Provide the (x, y) coordinate of the cell's center where the given text is located.  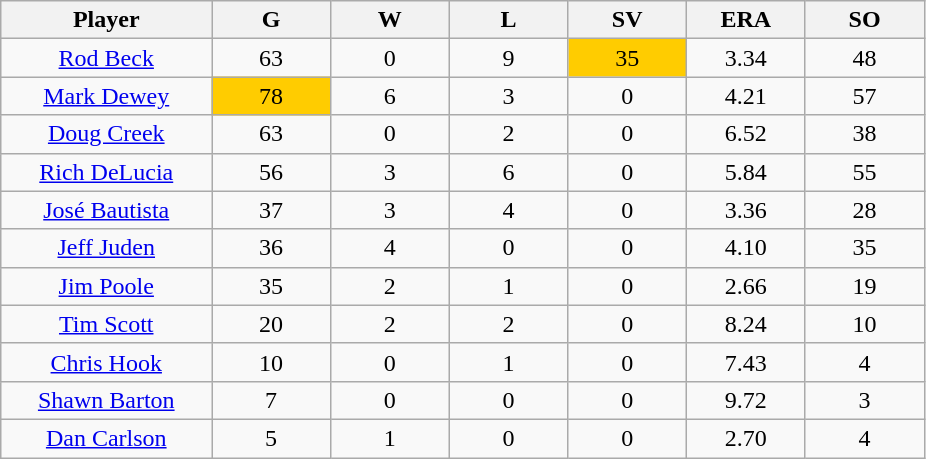
28 (864, 210)
G (272, 20)
9 (508, 58)
2.66 (746, 286)
Dan Carlson (106, 438)
Chris Hook (106, 362)
8.24 (746, 324)
5 (272, 438)
W (390, 20)
38 (864, 134)
Jim Poole (106, 286)
4.10 (746, 248)
Player (106, 20)
7.43 (746, 362)
6.52 (746, 134)
SV (628, 20)
7 (272, 400)
37 (272, 210)
36 (272, 248)
3.34 (746, 58)
9.72 (746, 400)
19 (864, 286)
Jeff Juden (106, 248)
2.70 (746, 438)
4.21 (746, 96)
Mark Dewey (106, 96)
Tim Scott (106, 324)
55 (864, 172)
Doug Creek (106, 134)
Rich DeLucia (106, 172)
SO (864, 20)
Shawn Barton (106, 400)
ERA (746, 20)
José Bautista (106, 210)
20 (272, 324)
3.36 (746, 210)
L (508, 20)
5.84 (746, 172)
48 (864, 58)
57 (864, 96)
56 (272, 172)
Rod Beck (106, 58)
78 (272, 96)
